Return the [x, y] coordinate for the center point of the cell that contains the specified text.  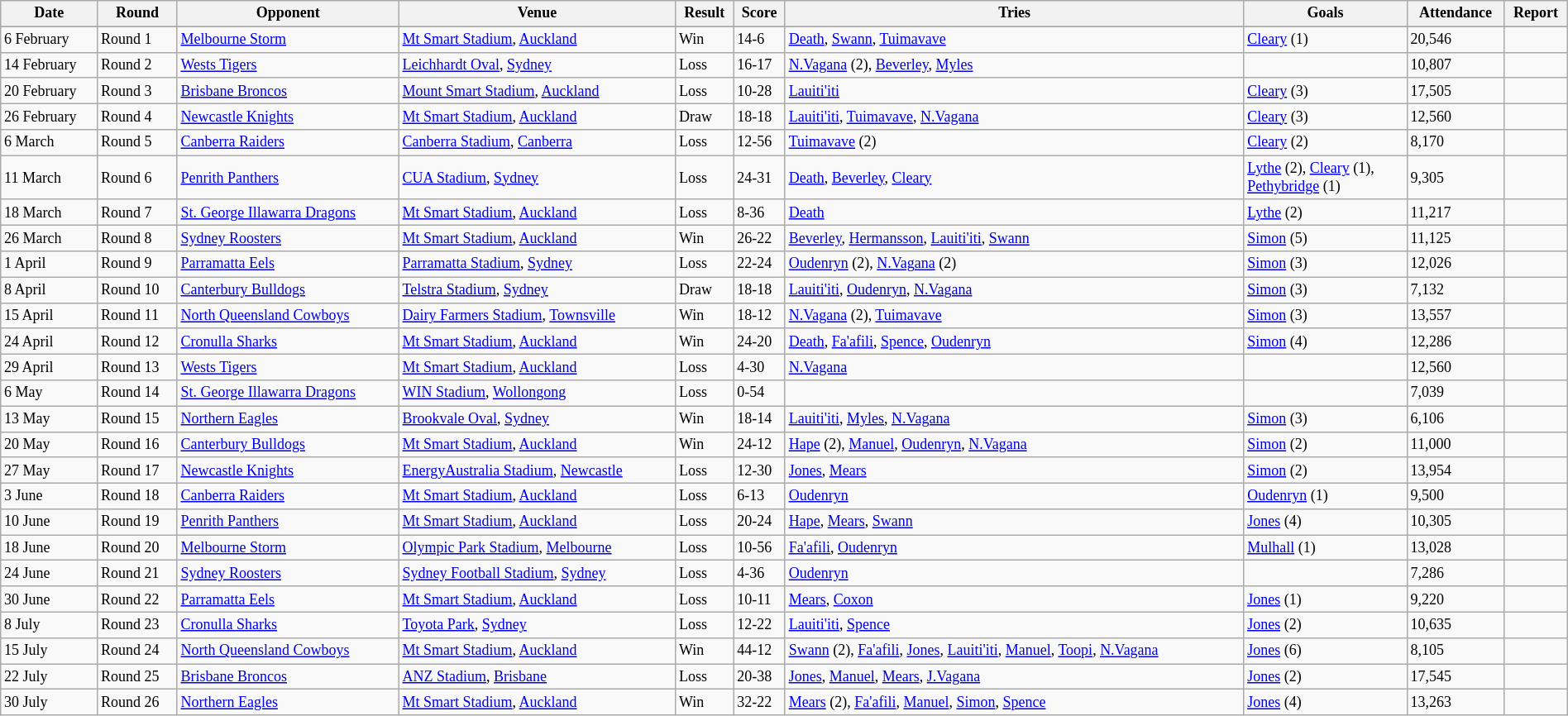
Simon (4) [1325, 341]
Cleary (2) [1325, 142]
Round 26 [137, 703]
Leichhardt Oval, Sydney [537, 64]
N.Vagana (2), Beverley, Myles [1014, 64]
Round 13 [137, 367]
18-12 [759, 316]
13,954 [1456, 470]
14-6 [759, 40]
Parramatta Stadium, Sydney [537, 265]
Oudenryn (1) [1325, 496]
Round 22 [137, 599]
Result [705, 13]
13,263 [1456, 703]
9,305 [1456, 178]
Death, Beverley, Cleary [1014, 178]
Fa'afili, Oudenryn [1014, 547]
1 April [50, 265]
Sydney Football Stadium, Sydney [537, 574]
Goals [1325, 13]
Lythe (2), Cleary (1),Pethybridge (1) [1325, 178]
12-56 [759, 142]
7,286 [1456, 574]
4-30 [759, 367]
29 April [50, 367]
Mount Smart Stadium, Auckland [537, 91]
Tuimavave (2) [1014, 142]
Round 25 [137, 676]
8-36 [759, 212]
3 June [50, 496]
6 February [50, 40]
32-22 [759, 703]
11,125 [1456, 238]
26-22 [759, 238]
Round 4 [137, 116]
Round 20 [137, 547]
10 June [50, 523]
Jones (1) [1325, 599]
N.Vagana (2), Tuimavave [1014, 316]
20 May [50, 445]
20,546 [1456, 40]
Round 7 [137, 212]
Round 5 [137, 142]
11,000 [1456, 445]
Death, Fa'afili, Spence, Oudenryn [1014, 341]
15 April [50, 316]
Round 23 [137, 625]
Round [137, 13]
Lauiti'iti, Oudenryn, N.Vagana [1014, 289]
ANZ Stadium, Brisbane [537, 676]
Round 12 [137, 341]
10,807 [1456, 64]
Round 18 [137, 496]
Jones (6) [1325, 650]
EnergyAustralia Stadium, Newcastle [537, 470]
Death [1014, 212]
Lauiti'iti, Myles, N.Vagana [1014, 418]
Round 24 [137, 650]
Mears, Coxon [1014, 599]
10-11 [759, 599]
30 July [50, 703]
Tries [1014, 13]
Lauiti'iti [1014, 91]
11,217 [1456, 212]
12,026 [1456, 265]
Round 11 [137, 316]
Lauiti'iti, Spence [1014, 625]
24-20 [759, 341]
6 March [50, 142]
Brookvale Oval, Sydney [537, 418]
Round 19 [137, 523]
Round 2 [137, 64]
13,028 [1456, 547]
Telstra Stadium, Sydney [537, 289]
Round 8 [137, 238]
10-28 [759, 91]
Report [1536, 13]
Canberra Stadium, Canberra [537, 142]
Round 17 [137, 470]
20-38 [759, 676]
10,635 [1456, 625]
Jones, Manuel, Mears, J.Vagana [1014, 676]
Jones, Mears [1014, 470]
Mulhall (1) [1325, 547]
6-13 [759, 496]
24-31 [759, 178]
24 June [50, 574]
9,500 [1456, 496]
Hape (2), Manuel, Oudenryn, N.Vagana [1014, 445]
13 May [50, 418]
7,132 [1456, 289]
8 July [50, 625]
22-24 [759, 265]
Round 9 [137, 265]
22 July [50, 676]
Round 6 [137, 178]
Mears (2), Fa'afili, Manuel, Simon, Spence [1014, 703]
Round 16 [137, 445]
Cleary (1) [1325, 40]
20-24 [759, 523]
20 February [50, 91]
30 June [50, 599]
24 April [50, 341]
Round 21 [137, 574]
N.Vagana [1014, 367]
Venue [537, 13]
10,305 [1456, 523]
8 April [50, 289]
44-12 [759, 650]
Beverley, Hermansson, Lauiti'iti, Swann [1014, 238]
15 July [50, 650]
Round 15 [137, 418]
Score [759, 13]
27 May [50, 470]
Lauiti'iti, Tuimavave, N.Vagana [1014, 116]
Olympic Park Stadium, Melbourne [537, 547]
26 March [50, 238]
17,545 [1456, 676]
16-17 [759, 64]
12,286 [1456, 341]
Round 14 [137, 394]
Toyota Park, Sydney [537, 625]
18-14 [759, 418]
8,170 [1456, 142]
WIN Stadium, Wollongong [537, 394]
12-22 [759, 625]
12-30 [759, 470]
0-54 [759, 394]
18 June [50, 547]
26 February [50, 116]
Round 1 [137, 40]
6 May [50, 394]
Oudenryn (2), N.Vagana (2) [1014, 265]
11 March [50, 178]
17,505 [1456, 91]
24-12 [759, 445]
Lythe (2) [1325, 212]
6,106 [1456, 418]
Death, Swann, Tuimavave [1014, 40]
Swann (2), Fa'afili, Jones, Lauiti'iti, Manuel, Toopi, N.Vagana [1014, 650]
Dairy Farmers Stadium, Townsville [537, 316]
Round 10 [137, 289]
8,105 [1456, 650]
9,220 [1456, 599]
Round 3 [137, 91]
7,039 [1456, 394]
CUA Stadium, Sydney [537, 178]
Opponent [288, 13]
Date [50, 13]
18 March [50, 212]
14 February [50, 64]
Simon (5) [1325, 238]
10-56 [759, 547]
Hape, Mears, Swann [1014, 523]
13,557 [1456, 316]
4-36 [759, 574]
Attendance [1456, 13]
